Search for the cell housing the specified text and yield its [x, y] center coordinate. 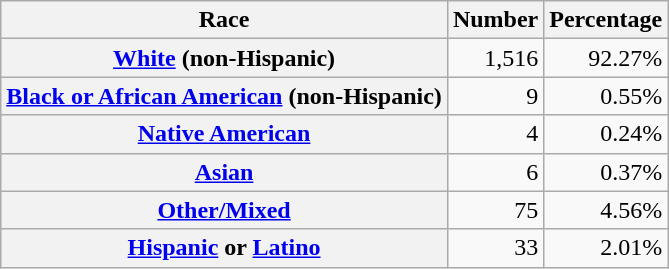
2.01% [606, 248]
Percentage [606, 20]
Hispanic or Latino [224, 248]
Race [224, 20]
Black or African American (non-Hispanic) [224, 96]
6 [495, 172]
0.24% [606, 134]
0.55% [606, 96]
33 [495, 248]
4.56% [606, 210]
Other/Mixed [224, 210]
9 [495, 96]
0.37% [606, 172]
92.27% [606, 58]
White (non-Hispanic) [224, 58]
Native American [224, 134]
Asian [224, 172]
Number [495, 20]
75 [495, 210]
4 [495, 134]
1,516 [495, 58]
